Detect which cell encompasses the target text, then output its (x, y) center coordinate. 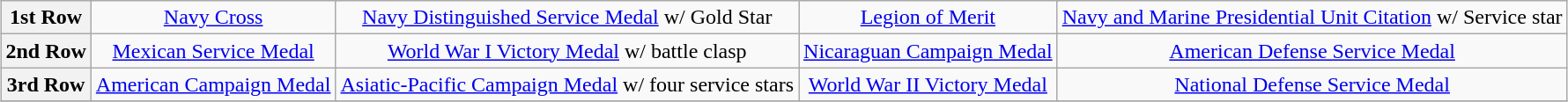
Asiatic-Pacific Campaign Medal w/ four service stars (567, 84)
American Campaign Medal (213, 84)
Legion of Merit (928, 18)
Navy Distinguished Service Medal w/ Gold Star (567, 18)
Nicaraguan Campaign Medal (928, 51)
2nd Row (46, 51)
1st Row (46, 18)
National Defense Service Medal (1313, 84)
Navy and Marine Presidential Unit Citation w/ Service star (1313, 18)
World War II Victory Medal (928, 84)
World War I Victory Medal w/ battle clasp (567, 51)
Mexican Service Medal (213, 51)
3rd Row (46, 84)
American Defense Service Medal (1313, 51)
Navy Cross (213, 18)
